Detect which cell encompasses the target text, then output its [x, y] center coordinate. 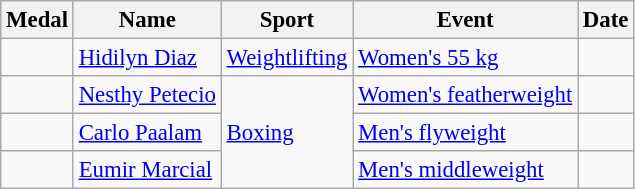
Date [606, 20]
Carlo Paalam [147, 133]
Women's 55 kg [466, 58]
Nesthy Petecio [147, 95]
Hidilyn Diaz [147, 58]
Women's featherweight [466, 95]
Medal [38, 20]
Event [466, 20]
Eumir Marcial [147, 170]
Sport [287, 20]
Name [147, 20]
Boxing [287, 132]
Weightlifting [287, 58]
Men's flyweight [466, 133]
Men's middleweight [466, 170]
